Detect which cell encompasses the target text, then output its (X, Y) center coordinate. 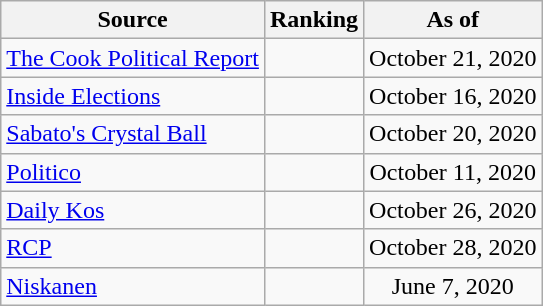
Inside Elections (133, 96)
RCP (133, 248)
June 7, 2020 (453, 286)
October 26, 2020 (453, 210)
The Cook Political Report (133, 58)
Sabato's Crystal Ball (133, 134)
October 20, 2020 (453, 134)
Ranking (314, 20)
Niskanen (133, 286)
October 16, 2020 (453, 96)
Politico (133, 172)
October 11, 2020 (453, 172)
As of (453, 20)
October 21, 2020 (453, 58)
Source (133, 20)
Daily Kos (133, 210)
October 28, 2020 (453, 248)
